Search for the cell housing the specified text and yield its [x, y] center coordinate. 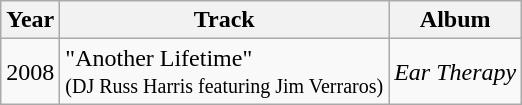
Album [456, 20]
"Another Lifetime"(DJ Russ Harris featuring Jim Verraros) [224, 72]
Track [224, 20]
2008 [30, 72]
Ear Therapy [456, 72]
Year [30, 20]
